Detect which cell encompasses the target text, then output its (x, y) center coordinate. 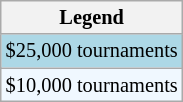
$25,000 tournaments (92, 51)
Legend (92, 17)
$10,000 tournaments (92, 85)
